Identify which cell holds the provided text, then report its (X, Y) central coordinate. 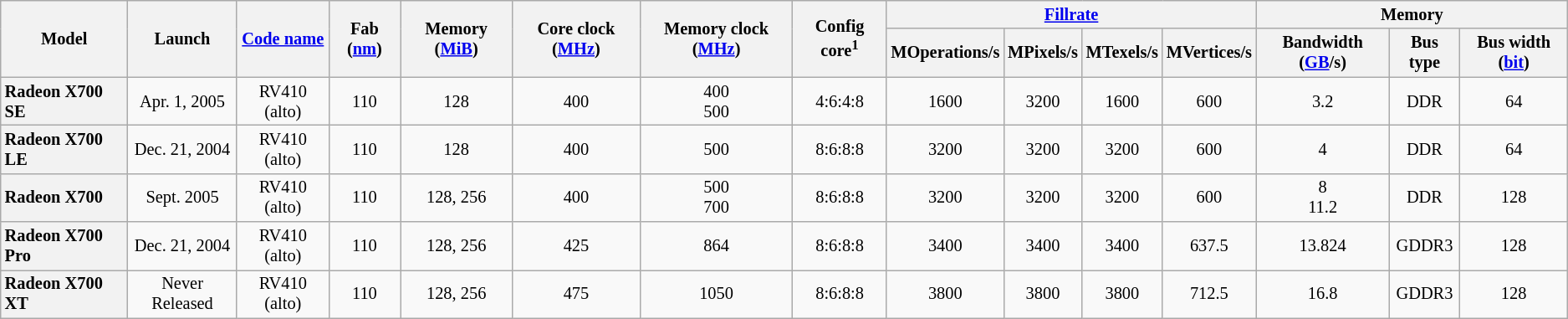
MVertices/s (1209, 53)
Apr. 1, 2005 (182, 101)
Bus width (bit) (1514, 53)
MOperations/s (945, 53)
MPixels/s (1042, 53)
712.5 (1209, 294)
Launch (182, 39)
Config core1 (840, 39)
Model (64, 39)
475 (577, 294)
637.5 (1209, 246)
Bandwidth (GB/s) (1323, 53)
500700 (716, 198)
Radeon X700 XT (64, 294)
Fillrate (1071, 14)
400500 (716, 101)
3.2 (1323, 101)
425 (577, 246)
MTexels/s (1122, 53)
Core clock (MHz) (577, 39)
Radeon X700 LE (64, 149)
Sept. 2005 (182, 198)
500 (716, 149)
16.8 (1323, 294)
Fab (nm) (365, 39)
811.2 (1323, 198)
Never Released (182, 294)
Memory (1412, 14)
Code name (283, 39)
Memory (MiB) (457, 39)
Radeon X700 Pro (64, 246)
1050 (716, 294)
Radeon X700 SE (64, 101)
13.824 (1323, 246)
Radeon X700 (64, 198)
4:6:4:8 (840, 101)
4 (1323, 149)
Memory clock (MHz) (716, 39)
864 (716, 246)
Bus type (1424, 53)
